For the text-containing cell, return its midpoint in [X, Y] coordinate format. 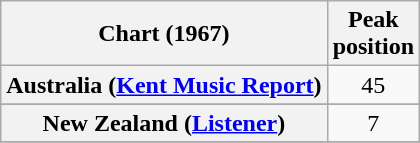
45 [373, 85]
Australia (Kent Music Report) [164, 85]
New Zealand (Listener) [164, 123]
Peakposition [373, 34]
Chart (1967) [164, 34]
7 [373, 123]
